Identify which cell holds the provided text, then report its (X, Y) central coordinate. 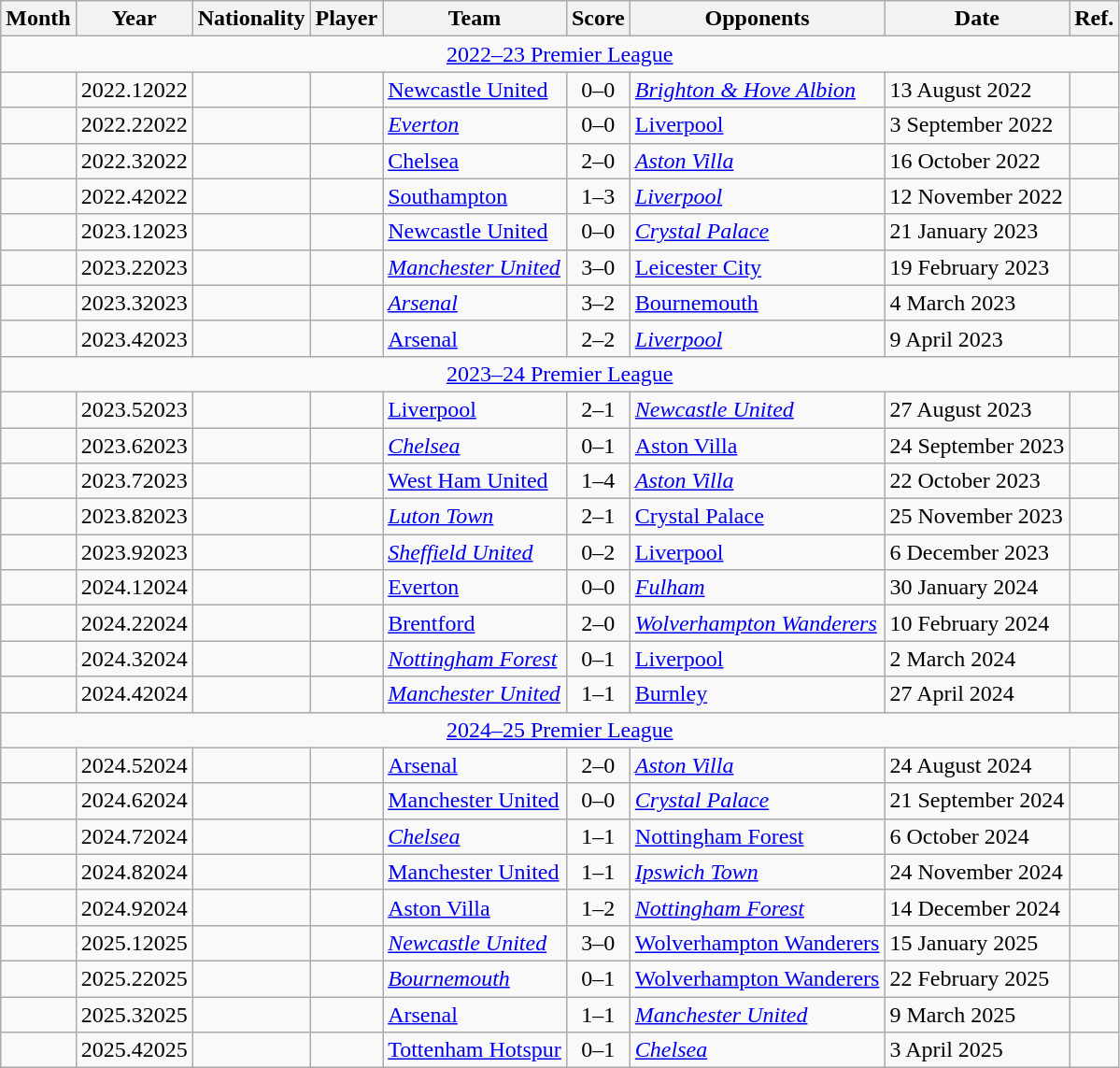
Brentford (475, 623)
Date (977, 19)
2 March 2024 (977, 659)
Ipswich Town (757, 872)
2023.22023 (135, 267)
2022–23 Premier League (560, 54)
2024.92024 (135, 907)
3–2 (598, 303)
2022.22022 (135, 125)
2025.32025 (135, 1014)
24 November 2024 (977, 872)
14 December 2024 (977, 907)
2022.12022 (135, 90)
2023.92023 (135, 552)
Southampton (475, 196)
Brighton & Hove Albion (757, 90)
22 October 2023 (977, 481)
16 October 2022 (977, 161)
27 August 2023 (977, 409)
1–3 (598, 196)
2023.32023 (135, 303)
Opponents (757, 19)
2024.52024 (135, 765)
2024.22024 (135, 623)
2024.72024 (135, 836)
Team (475, 19)
25 November 2023 (977, 517)
3 April 2025 (977, 1050)
2024–25 Premier League (560, 730)
Leicester City (757, 267)
2023.82023 (135, 517)
Player (347, 19)
2023.52023 (135, 409)
2024.62024 (135, 801)
2022.42022 (135, 196)
21 September 2024 (977, 801)
Sheffield United (475, 552)
10 February 2024 (977, 623)
2024.32024 (135, 659)
2024.12024 (135, 588)
1–4 (598, 481)
13 August 2022 (977, 90)
West Ham United (475, 481)
Burnley (757, 694)
6 December 2023 (977, 552)
6 October 2024 (977, 836)
Score (598, 19)
2023–24 Premier League (560, 374)
2023.72023 (135, 481)
27 April 2024 (977, 694)
19 February 2023 (977, 267)
30 January 2024 (977, 588)
24 September 2023 (977, 446)
Fulham (757, 588)
2025.22025 (135, 978)
4 March 2023 (977, 303)
2022.32022 (135, 161)
2024.82024 (135, 872)
12 November 2022 (977, 196)
Luton Town (475, 517)
Nationality (251, 19)
Year (135, 19)
Month (38, 19)
2025.12025 (135, 943)
Ref. (1095, 19)
22 February 2025 (977, 978)
2023.42023 (135, 338)
Tottenham Hotspur (475, 1050)
2–2 (598, 338)
1–2 (598, 907)
3 September 2022 (977, 125)
9 March 2025 (977, 1014)
0–2 (598, 552)
2023.12023 (135, 232)
2025.42025 (135, 1050)
24 August 2024 (977, 765)
21 January 2023 (977, 232)
9 April 2023 (977, 338)
15 January 2025 (977, 943)
2023.62023 (135, 446)
2024.42024 (135, 694)
